From the cell containing the given text, extract its center point as (X, Y) coordinate. 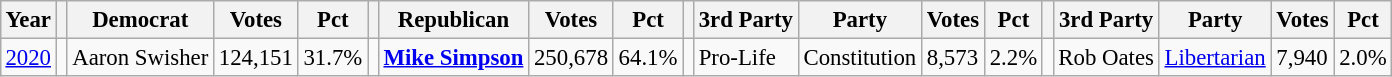
Democrat (140, 20)
Pro-Life (746, 57)
2.2% (1013, 57)
Constitution (860, 57)
Year (28, 20)
2020 (28, 57)
Aaron Swisher (140, 57)
8,573 (952, 57)
2.0% (1363, 57)
Mike Simpson (453, 57)
Libertarian (1215, 57)
31.7% (332, 57)
250,678 (572, 57)
Rob Oates (1106, 57)
Republican (453, 20)
64.1% (648, 57)
124,151 (256, 57)
7,940 (1302, 57)
